Capture the cell that displays the provided text and extract its [x, y] central coordinate. 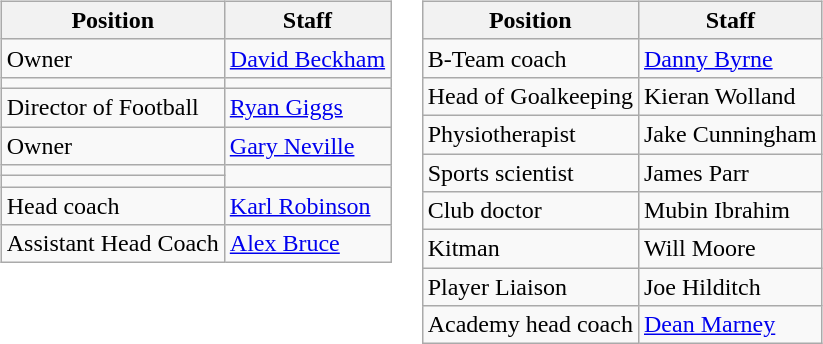
Head of Goalkeeping [530, 96]
Danny Byrne [730, 58]
Director of Football [112, 107]
Dean Marney [730, 325]
Head coach [112, 206]
Joe Hilditch [730, 287]
James Parr [730, 173]
B-Team coach [530, 58]
David Beckham [307, 58]
Will Moore [730, 249]
Gary Neville [307, 145]
Alex Bruce [307, 244]
Player Liaison [530, 287]
Academy head coach [530, 325]
Ryan Giggs [307, 107]
Sports scientist [530, 173]
Club doctor [530, 211]
Kitman [530, 249]
Physiotherapist [530, 134]
Assistant Head Coach [112, 244]
Kieran Wolland [730, 96]
Jake Cunningham [730, 134]
Mubin Ibrahim [730, 211]
Karl Robinson [307, 206]
